Determine the [x, y] coordinate at the center of the cell enclosing the given text.  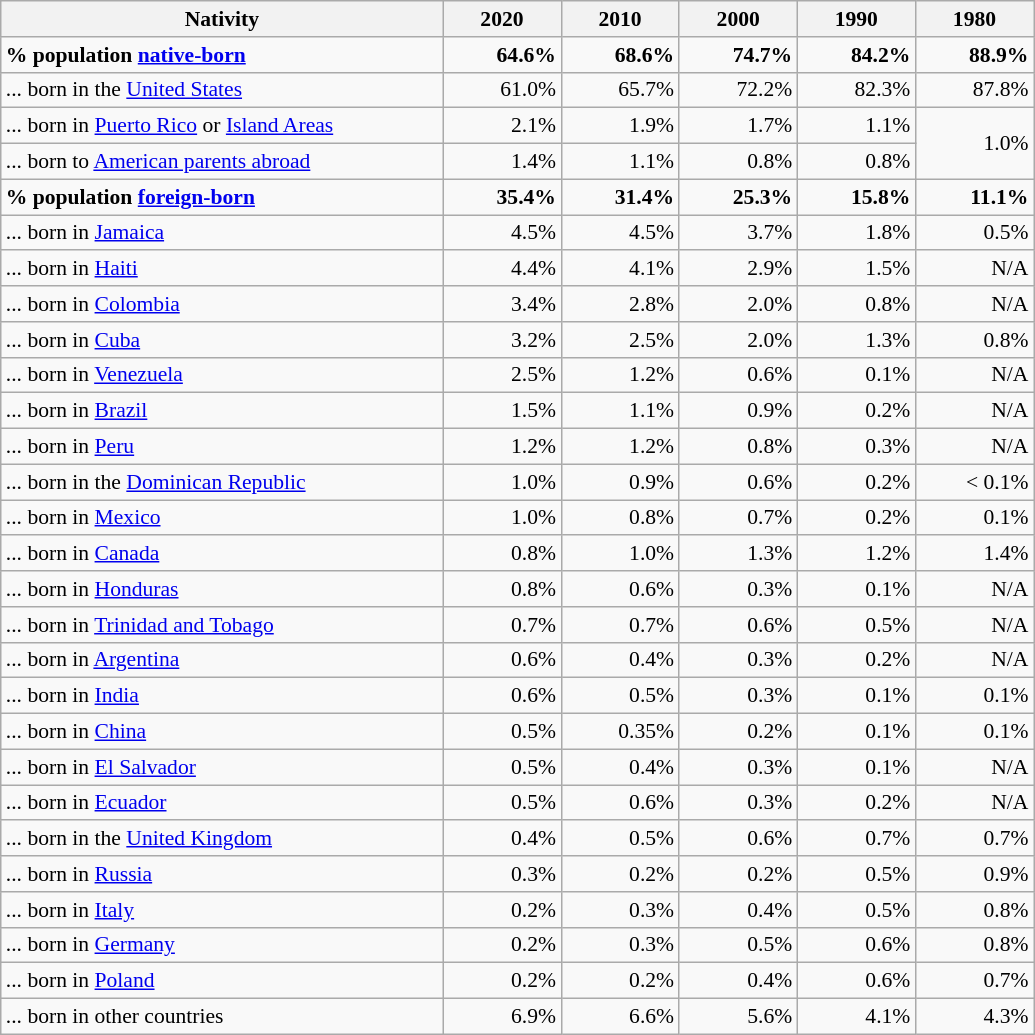
... born in Ecuador [222, 803]
2000 [738, 19]
... born in China [222, 732]
... born in Haiti [222, 269]
61.0% [502, 90]
1.9% [620, 126]
87.8% [974, 90]
... born to American parents abroad [222, 162]
84.2% [856, 55]
1990 [856, 19]
74.7% [738, 55]
... born in Honduras [222, 589]
< 0.1% [974, 482]
... born in the United States [222, 90]
5.6% [738, 1017]
... born in Germany [222, 945]
0.35% [620, 732]
... born in Peru [222, 447]
31.4% [620, 197]
68.6% [620, 55]
4.3% [974, 1017]
... born in Venezuela [222, 375]
... born in Mexico [222, 518]
82.3% [856, 90]
25.3% [738, 197]
... born in Trinidad and Tobago [222, 625]
... born in Argentina [222, 660]
... born in Canada [222, 554]
% population native-born [222, 55]
1.8% [856, 233]
... born in Russia [222, 874]
35.4% [502, 197]
2.8% [620, 304]
3.7% [738, 233]
1.7% [738, 126]
2010 [620, 19]
... born in Puerto Rico or Island Areas [222, 126]
6.9% [502, 1017]
... born in Brazil [222, 411]
... born in Poland [222, 981]
... born in El Salvador [222, 767]
2.9% [738, 269]
2.1% [502, 126]
3.4% [502, 304]
% population foreign-born [222, 197]
11.1% [974, 197]
1980 [974, 19]
72.2% [738, 90]
88.9% [974, 55]
... born in Cuba [222, 340]
3.2% [502, 340]
... born in other countries [222, 1017]
... born in the Dominican Republic [222, 482]
... born in Jamaica [222, 233]
... born in the United Kingdom [222, 839]
2020 [502, 19]
6.6% [620, 1017]
Nativity [222, 19]
... born in India [222, 696]
4.4% [502, 269]
... born in Colombia [222, 304]
65.7% [620, 90]
... born in Italy [222, 910]
15.8% [856, 197]
64.6% [502, 55]
